Return [x, y] of the center of cell containing provided text 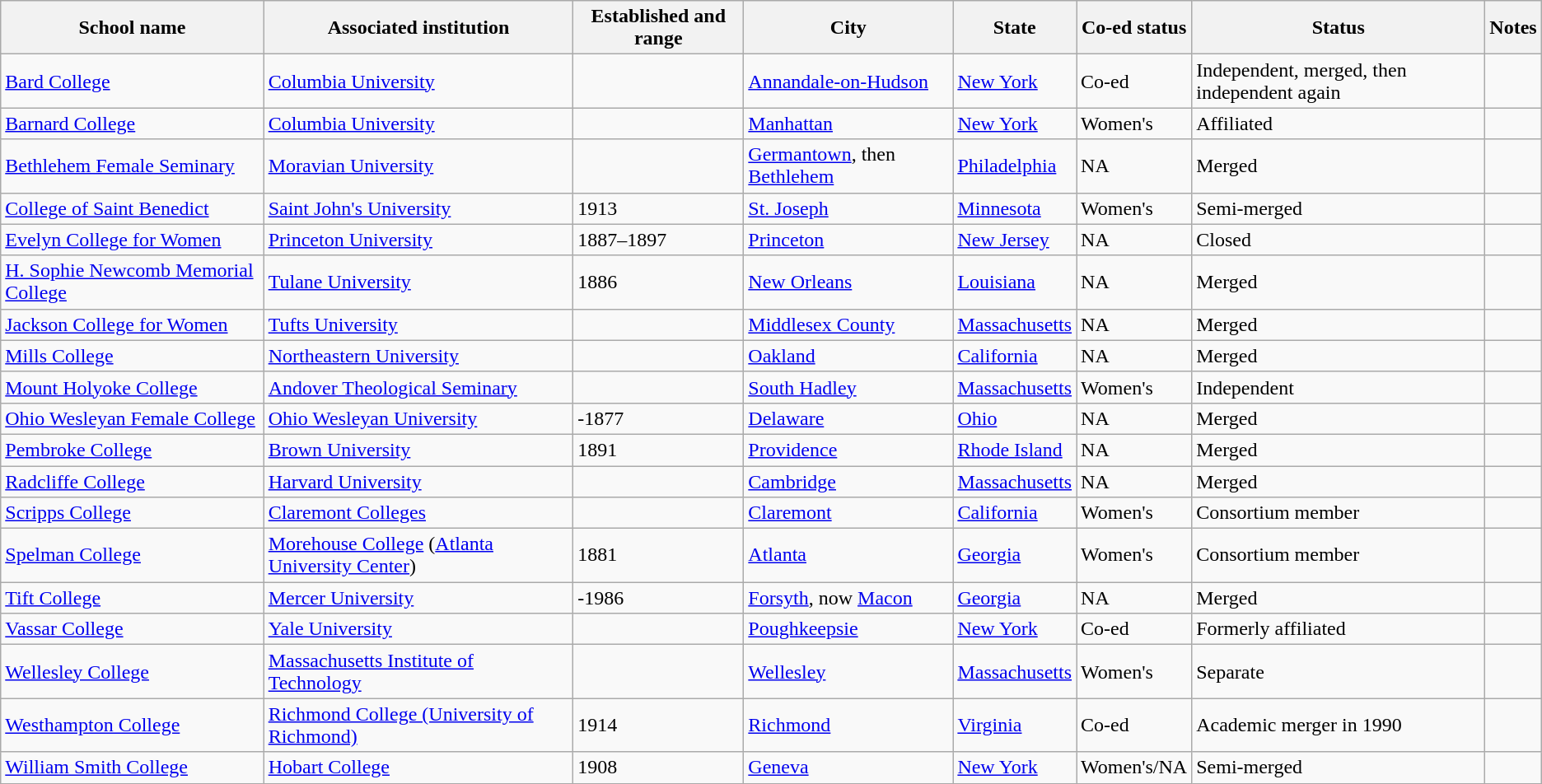
Providence [848, 450]
Independent, merged, then independent again [1339, 81]
1913 [659, 208]
-1986 [659, 598]
William Smith College [132, 768]
Vassar College [132, 629]
Annandale-on-Hudson [848, 81]
School name [132, 28]
Rhode Island [1015, 450]
Westhampton College [132, 725]
Spelman College [132, 555]
New Orleans [848, 282]
Minnesota [1015, 208]
Brown University [418, 450]
Bard College [132, 81]
1881 [659, 555]
Jackson College for Women [132, 324]
Tift College [132, 598]
St. Joseph [848, 208]
1914 [659, 725]
Closed [1339, 240]
1886 [659, 282]
South Hadley [848, 387]
Notes [1513, 28]
Tufts University [418, 324]
State [1015, 28]
Yale University [418, 629]
Princeton University [418, 240]
Ohio Wesleyan Female College [132, 418]
Oakland [848, 356]
Radcliffe College [132, 482]
Mills College [132, 356]
Delaware [848, 418]
Forsyth, now Macon [848, 598]
Ohio [1015, 418]
College of Saint Benedict [132, 208]
Geneva [848, 768]
Poughkeepsie [848, 629]
Status [1339, 28]
Richmond College (University of Richmond) [418, 725]
Associated institution [418, 28]
-1877 [659, 418]
Hobart College [418, 768]
Evelyn College for Women [132, 240]
New Jersey [1015, 240]
Women's/NA [1134, 768]
Cambridge [848, 482]
Barnard College [132, 124]
Northeastern University [418, 356]
Moravian University [418, 166]
Middlesex County [848, 324]
Separate [1339, 672]
Wellesley College [132, 672]
Louisiana [1015, 282]
Pembroke College [132, 450]
Mercer University [418, 598]
Princeton [848, 240]
Formerly affiliated [1339, 629]
Manhattan [848, 124]
Tulane University [418, 282]
Morehouse College (Atlanta University Center) [418, 555]
Andover Theological Seminary [418, 387]
Bethlehem Female Seminary [132, 166]
Co-ed status [1134, 28]
1908 [659, 768]
Claremont [848, 513]
Scripps College [132, 513]
City [848, 28]
Ohio Wesleyan University [418, 418]
Harvard University [418, 482]
Claremont Colleges [418, 513]
Virginia [1015, 725]
H. Sophie Newcomb Memorial College [132, 282]
Wellesley [848, 672]
Saint John's University [418, 208]
Germantown, then Bethlehem [848, 166]
Massachusetts Institute of Technology [418, 672]
Established and range [659, 28]
Affiliated [1339, 124]
Richmond [848, 725]
Academic merger in 1990 [1339, 725]
Atlanta [848, 555]
1887–1897 [659, 240]
Philadelphia [1015, 166]
Independent [1339, 387]
Mount Holyoke College [132, 387]
1891 [659, 450]
